Determine the [X, Y] coordinate at the center of the cell enclosing the given text.  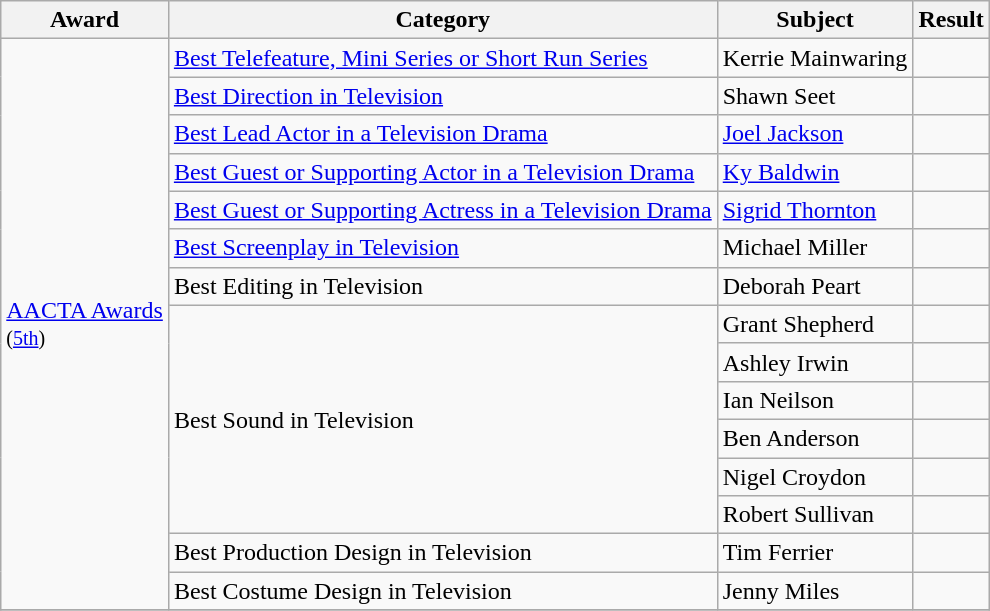
Best Telefeature, Mini Series or Short Run Series [442, 58]
Sigrid Thornton [815, 210]
Ben Anderson [815, 438]
Deborah Peart [815, 286]
Kerrie Mainwaring [815, 58]
Best Editing in Television [442, 286]
Result [951, 20]
Subject [815, 20]
Best Sound in Television [442, 419]
Grant Shepherd [815, 324]
Joel Jackson [815, 134]
Ashley Irwin [815, 362]
Best Screenplay in Television [442, 248]
Best Guest or Supporting Actress in a Television Drama [442, 210]
AACTA Awards(5th) [85, 324]
Ian Neilson [815, 400]
Tim Ferrier [815, 553]
Best Direction in Television [442, 96]
Nigel Croydon [815, 477]
Jenny Miles [815, 591]
Category [442, 20]
Best Lead Actor in a Television Drama [442, 134]
Best Guest or Supporting Actor in a Television Drama [442, 172]
Best Production Design in Television [442, 553]
Michael Miller [815, 248]
Shawn Seet [815, 96]
Award [85, 20]
Best Costume Design in Television [442, 591]
Ky Baldwin [815, 172]
Robert Sullivan [815, 515]
